Extract the [X, Y] coordinate from the center of the cell holding the provided text.  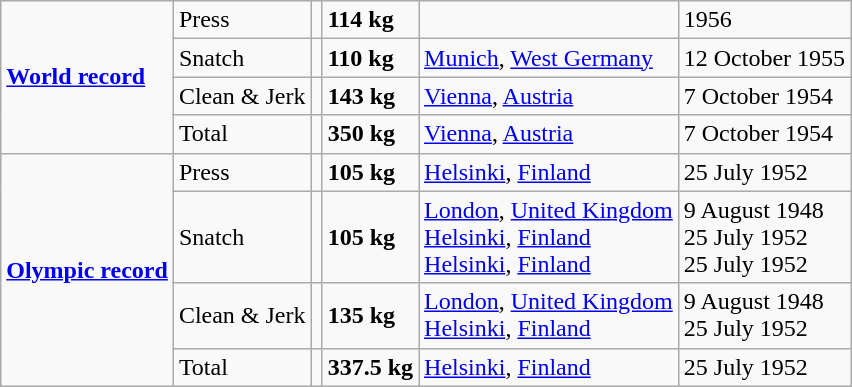
Olympic record [88, 270]
114 kg [370, 20]
9 August 1948 25 July 1952 25 July 1952 [764, 237]
London, United Kingdom Helsinki, Finland Helsinki, Finland [549, 237]
337.5 kg [370, 367]
Munich, West Germany [549, 58]
9 August 1948 25 July 1952 [764, 316]
110 kg [370, 58]
143 kg [370, 96]
1956 [764, 20]
World record [88, 77]
135 kg [370, 316]
12 October 1955 [764, 58]
London, United Kingdom Helsinki, Finland [549, 316]
350 kg [370, 134]
